Extract the (x, y) coordinate from the center of the cell holding the provided text.  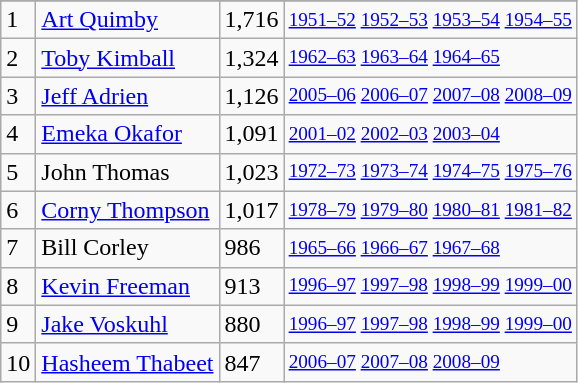
2005–06 2006–07 2007–08 2008–09 (430, 96)
Bill Corley (128, 248)
1,126 (252, 96)
7 (18, 248)
Corny Thompson (128, 210)
Hasheem Thabeet (128, 362)
9 (18, 324)
2006–07 2007–08 2008–09 (430, 362)
1951–52 1952–53 1953–54 1954–55 (430, 20)
1978–79 1979–80 1980–81 1981–82 (430, 210)
4 (18, 134)
986 (252, 248)
John Thomas (128, 172)
2001–02 2002–03 2003–04 (430, 134)
1,023 (252, 172)
5 (18, 172)
Kevin Freeman (128, 286)
1962–63 1963–64 1964–65 (430, 58)
1 (18, 20)
1972–73 1973–74 1974–75 1975–76 (430, 172)
2 (18, 58)
6 (18, 210)
3 (18, 96)
880 (252, 324)
Jeff Adrien (128, 96)
847 (252, 362)
1,091 (252, 134)
1,324 (252, 58)
Toby Kimball (128, 58)
1,017 (252, 210)
Jake Voskuhl (128, 324)
Art Quimby (128, 20)
1965–66 1966–67 1967–68 (430, 248)
Emeka Okafor (128, 134)
913 (252, 286)
1,716 (252, 20)
8 (18, 286)
10 (18, 362)
